Identify which cell holds the provided text, then report its (X, Y) central coordinate. 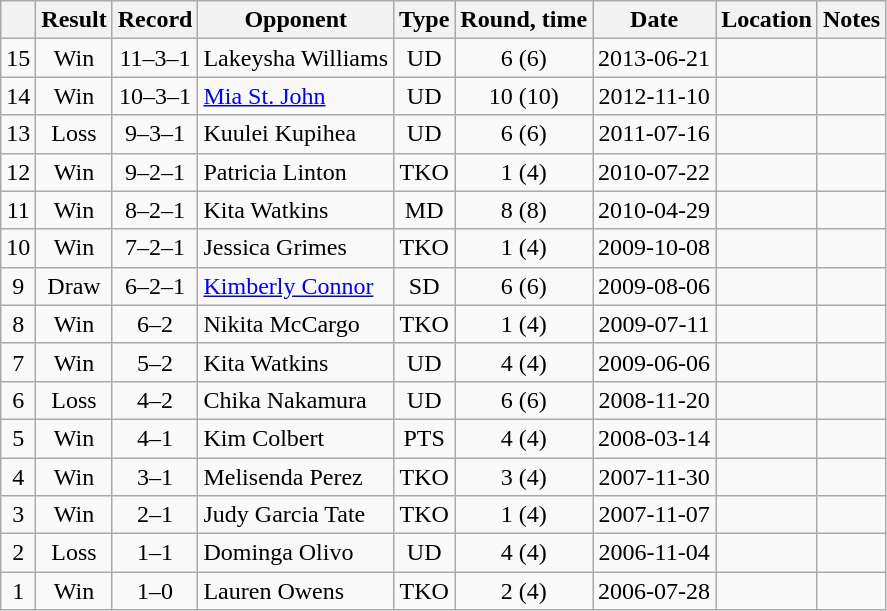
Chika Nakamura (296, 400)
11 (18, 210)
10–3–1 (155, 96)
12 (18, 172)
2006-11-04 (654, 553)
Dominga Olivo (296, 553)
5–2 (155, 362)
6–2 (155, 324)
Record (155, 20)
1 (18, 591)
2 (18, 553)
Lakeysha Williams (296, 58)
2 (4) (524, 591)
3–1 (155, 477)
Round, time (524, 20)
Location (767, 20)
2008-03-14 (654, 438)
Kim Colbert (296, 438)
2011-07-16 (654, 134)
Nikita McCargo (296, 324)
2–1 (155, 515)
Judy Garcia Tate (296, 515)
2009-10-08 (654, 248)
3 (18, 515)
Notes (851, 20)
2007-11-07 (654, 515)
4–1 (155, 438)
2012-11-10 (654, 96)
2006-07-28 (654, 591)
9 (18, 286)
2009-07-11 (654, 324)
1–0 (155, 591)
Mia St. John (296, 96)
Melisenda Perez (296, 477)
5 (18, 438)
Type (424, 20)
3 (4) (524, 477)
10 (18, 248)
2009-08-06 (654, 286)
14 (18, 96)
8–2–1 (155, 210)
Patricia Linton (296, 172)
9–2–1 (155, 172)
Jessica Grimes (296, 248)
MD (424, 210)
8 (18, 324)
7–2–1 (155, 248)
7 (18, 362)
PTS (424, 438)
2013-06-21 (654, 58)
2009-06-06 (654, 362)
13 (18, 134)
8 (8) (524, 210)
Draw (74, 286)
Lauren Owens (296, 591)
Opponent (296, 20)
2010-07-22 (654, 172)
2010-04-29 (654, 210)
4–2 (155, 400)
2007-11-30 (654, 477)
9–3–1 (155, 134)
11–3–1 (155, 58)
Result (74, 20)
Date (654, 20)
15 (18, 58)
6 (18, 400)
6–2–1 (155, 286)
Kimberly Connor (296, 286)
1–1 (155, 553)
4 (18, 477)
SD (424, 286)
Kuulei Kupihea (296, 134)
2008-11-20 (654, 400)
10 (10) (524, 96)
